Scan for the cell matching the given text and deliver its (x, y) coordinate at center. 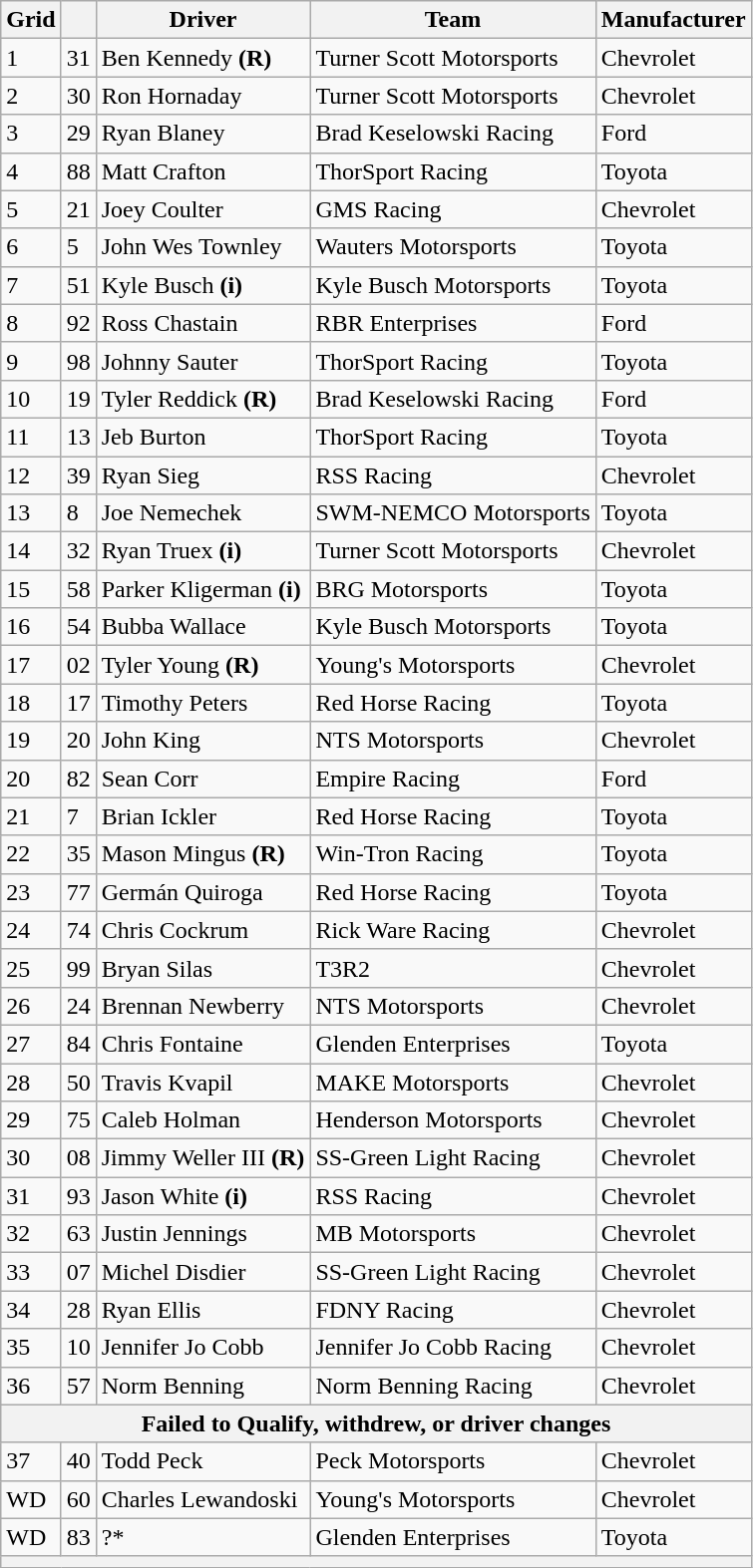
Sean Corr (203, 779)
58 (78, 589)
08 (78, 1158)
18 (31, 703)
Caleb Holman (203, 1120)
Chris Fontaine (203, 1044)
Mason Mingus (R) (203, 854)
BRG Motorsports (453, 589)
88 (78, 171)
82 (78, 779)
Ross Chastain (203, 323)
Jimmy Weller III (R) (203, 1158)
Matt Crafton (203, 171)
50 (78, 1082)
75 (78, 1120)
Driver (203, 20)
Timothy Peters (203, 703)
Kyle Busch (i) (203, 285)
57 (78, 1386)
22 (31, 854)
T3R2 (453, 968)
Chris Cockrum (203, 930)
Tyler Reddick (R) (203, 399)
FDNY Racing (453, 1310)
12 (31, 475)
Empire Racing (453, 779)
Ryan Truex (i) (203, 551)
Grid (31, 20)
GMS Racing (453, 209)
Failed to Qualify, withdrew, or driver changes (376, 1423)
Michel Disdier (203, 1272)
83 (78, 1537)
84 (78, 1044)
Manufacturer (673, 20)
Norm Benning (203, 1386)
Jeb Burton (203, 437)
63 (78, 1234)
98 (78, 361)
Henderson Motorsports (453, 1120)
John King (203, 741)
51 (78, 285)
SWM-NEMCO Motorsports (453, 513)
26 (31, 1006)
25 (31, 968)
Germán Quiroga (203, 892)
23 (31, 892)
MAKE Motorsports (453, 1082)
07 (78, 1272)
Peck Motorsports (453, 1461)
Bubba Wallace (203, 627)
Ron Hornaday (203, 96)
Brennan Newberry (203, 1006)
Johnny Sauter (203, 361)
9 (31, 361)
Todd Peck (203, 1461)
40 (78, 1461)
2 (31, 96)
99 (78, 968)
74 (78, 930)
Norm Benning Racing (453, 1386)
Jennifer Jo Cobb (203, 1348)
Jason White (i) (203, 1196)
34 (31, 1310)
02 (78, 665)
Team (453, 20)
11 (31, 437)
Joey Coulter (203, 209)
4 (31, 171)
Ryan Sieg (203, 475)
Wauters Motorsports (453, 247)
3 (31, 134)
Justin Jennings (203, 1234)
93 (78, 1196)
14 (31, 551)
Tyler Young (R) (203, 665)
60 (78, 1499)
RBR Enterprises (453, 323)
Joe Nemechek (203, 513)
Charles Lewandoski (203, 1499)
?* (203, 1537)
6 (31, 247)
33 (31, 1272)
16 (31, 627)
Rick Ware Racing (453, 930)
37 (31, 1461)
Brian Ickler (203, 816)
Bryan Silas (203, 968)
Ryan Blaney (203, 134)
39 (78, 475)
Travis Kvapil (203, 1082)
Win-Tron Racing (453, 854)
1 (31, 58)
27 (31, 1044)
36 (31, 1386)
Ben Kennedy (R) (203, 58)
John Wes Townley (203, 247)
92 (78, 323)
Parker Kligerman (i) (203, 589)
Ryan Ellis (203, 1310)
54 (78, 627)
Jennifer Jo Cobb Racing (453, 1348)
15 (31, 589)
77 (78, 892)
MB Motorsports (453, 1234)
